Return the (x, y) coordinate for the center point of the cell that contains the specified text.  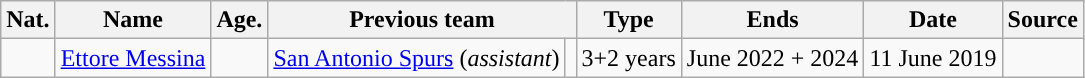
11 June 2019 (933, 58)
Ends (772, 20)
Age. (240, 20)
Previous team (422, 20)
Nat. (28, 20)
Source (1042, 20)
Name (133, 20)
Type (628, 20)
June 2022 + 2024 (772, 58)
3+2 years (628, 58)
Ettore Messina (133, 58)
Date (933, 20)
San Antonio Spurs (assistant) (416, 58)
